Scan for the cell matching the given text and deliver its [X, Y] coordinate at center. 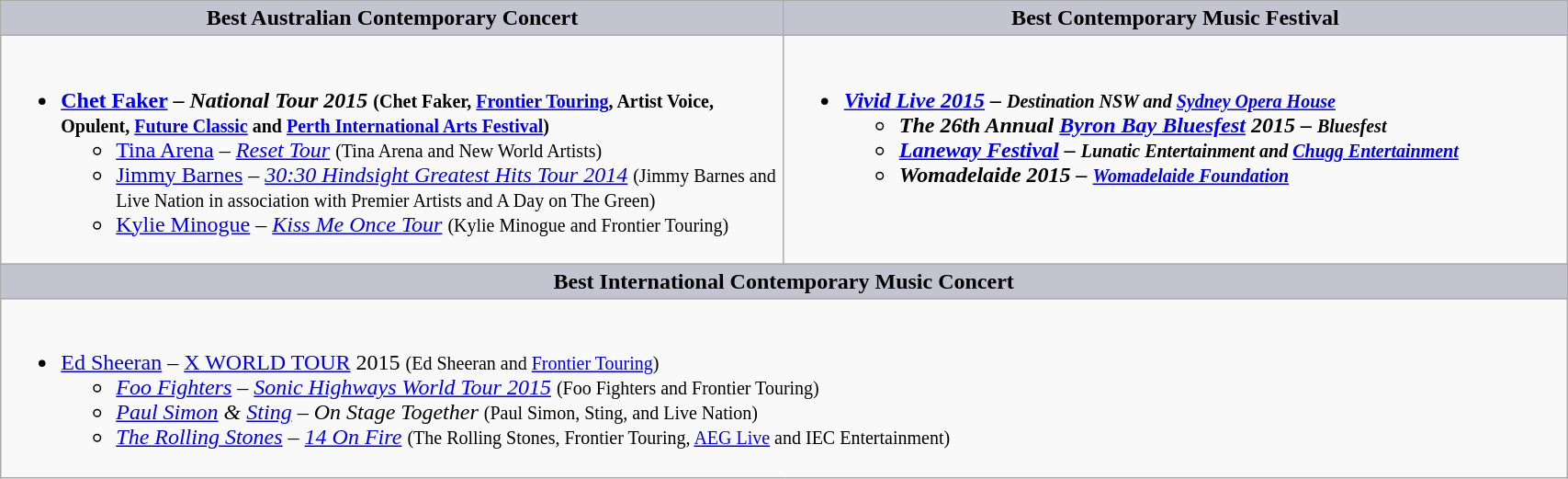
Best Contemporary Music Festival [1175, 18]
Best International Contemporary Music Concert [784, 281]
Best Australian Contemporary Concert [392, 18]
